Capture the cell that displays the provided text and extract its (X, Y) central coordinate. 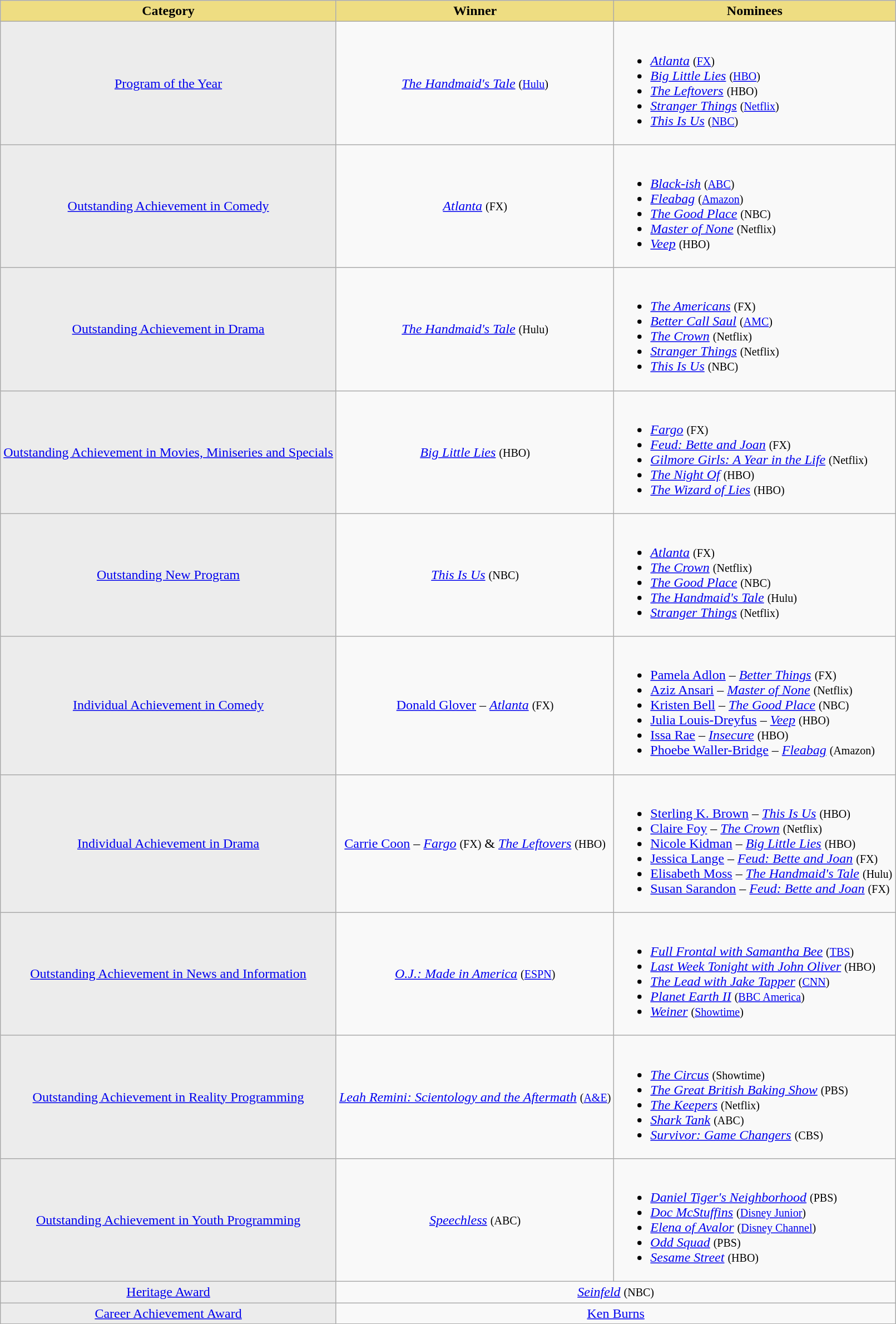
Black-ish (ABC)Fleabag (Amazon)The Good Place (NBC)Master of None (Netflix)Veep (HBO) (755, 206)
Outstanding Achievement in Movies, Miniseries and Specials (169, 452)
Outstanding New Program (169, 575)
Individual Achievement in Drama (169, 843)
Big Little Lies (HBO) (475, 452)
Leah Remini: Scientology and the Aftermath (A&E) (475, 1097)
Seinfeld (NBC) (615, 1292)
Ken Burns (615, 1313)
Daniel Tiger's Neighborhood (PBS)Doc McStuffins (Disney Junior)Elena of Avalor (Disney Channel)Odd Squad (PBS)Sesame Street (HBO) (755, 1219)
Program of the Year (169, 83)
Outstanding Achievement in Comedy (169, 206)
Outstanding Achievement in Youth Programming (169, 1219)
The Americans (FX)Better Call Saul (AMC)The Crown (Netflix)Stranger Things (Netflix)This Is Us (NBC) (755, 329)
Category (169, 11)
Outstanding Achievement in Drama (169, 329)
Fargo (FX)Feud: Bette and Joan (FX)Gilmore Girls: A Year in the Life (Netflix)The Night Of (HBO)The Wizard of Lies (HBO) (755, 452)
Outstanding Achievement in News and Information (169, 974)
Atlanta (FX)Big Little Lies (HBO)The Leftovers (HBO)Stranger Things (Netflix)This Is Us (NBC) (755, 83)
Outstanding Achievement in Reality Programming (169, 1097)
Atlanta (FX)The Crown (Netflix)The Good Place (NBC)The Handmaid's Tale (Hulu)Stranger Things (Netflix) (755, 575)
Individual Achievement in Comedy (169, 705)
Nominees (755, 11)
Speechless (ABC) (475, 1219)
O.J.: Made in America (ESPN) (475, 974)
Career Achievement Award (169, 1313)
Heritage Award (169, 1292)
This Is Us (NBC) (475, 575)
Donald Glover – Atlanta (FX) (475, 705)
Carrie Coon – Fargo (FX) & The Leftovers (HBO) (475, 843)
Atlanta (FX) (475, 206)
The Circus (Showtime)The Great British Baking Show (PBS)The Keepers (Netflix)Shark Tank (ABC)Survivor: Game Changers (CBS) (755, 1097)
Winner (475, 11)
